Extract the [X, Y] coordinate from the center of the cell holding the provided text.  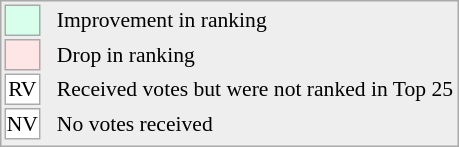
No votes received [254, 124]
Drop in ranking [254, 55]
RV [22, 90]
Improvement in ranking [254, 20]
Received votes but were not ranked in Top 25 [254, 90]
NV [22, 124]
